Find where the given text appears and provide that cell's center as [x, y] coordinate. 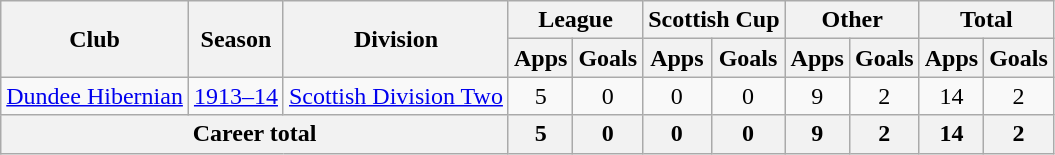
Club [95, 39]
League [575, 20]
Scottish Division Two [396, 96]
Season [236, 39]
Total [986, 20]
Dundee Hibernian [95, 96]
1913–14 [236, 96]
Division [396, 39]
Other [852, 20]
Career total [255, 134]
Scottish Cup [714, 20]
